For the text-containing cell, return its midpoint in (X, Y) coordinate format. 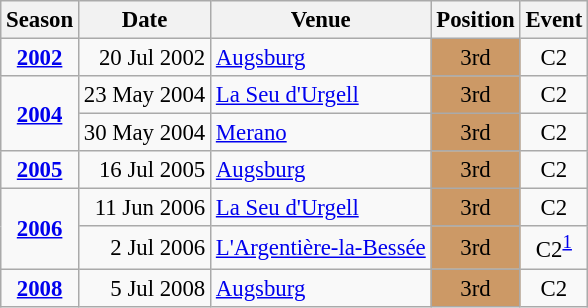
Position (476, 20)
11 Jun 2006 (144, 208)
Merano (321, 133)
Season (40, 20)
L'Argentière-la-Bessée (321, 247)
2002 (40, 58)
Event (554, 20)
20 Jul 2002 (144, 58)
2 Jul 2006 (144, 247)
30 May 2004 (144, 133)
2006 (40, 229)
5 Jul 2008 (144, 288)
Date (144, 20)
C21 (554, 247)
2005 (40, 170)
2004 (40, 114)
23 May 2004 (144, 95)
Venue (321, 20)
2008 (40, 288)
16 Jul 2005 (144, 170)
